Output the [x, y] coordinate of the center of the cell containing the given text.  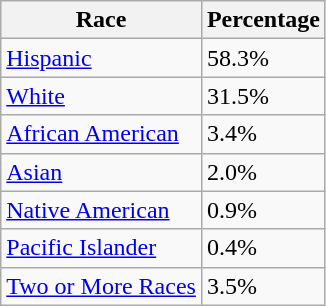
0.4% [263, 248]
Pacific Islander [102, 248]
0.9% [263, 210]
African American [102, 134]
Native American [102, 210]
White [102, 96]
Asian [102, 172]
31.5% [263, 96]
Percentage [263, 20]
Hispanic [102, 58]
2.0% [263, 172]
Race [102, 20]
58.3% [263, 58]
3.5% [263, 286]
3.4% [263, 134]
Two or More Races [102, 286]
